Locate the cell with the specified text and output its [x, y] center coordinate. 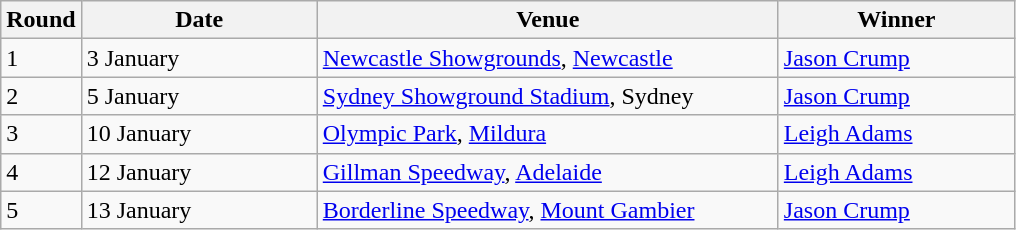
12 January [199, 172]
3 [41, 134]
Sydney Showground Stadium, Sydney [548, 96]
Date [199, 20]
Gillman Speedway, Adelaide [548, 172]
Winner [896, 20]
5 [41, 210]
2 [41, 96]
Round [41, 20]
10 January [199, 134]
13 January [199, 210]
3 January [199, 58]
4 [41, 172]
Venue [548, 20]
1 [41, 58]
Olympic Park, Mildura [548, 134]
Newcastle Showgrounds, Newcastle [548, 58]
5 January [199, 96]
Borderline Speedway, Mount Gambier [548, 210]
